Capture the cell that displays the provided text and extract its [x, y] central coordinate. 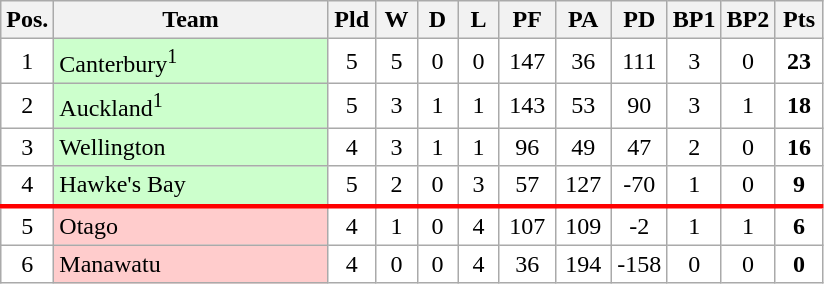
Pts [800, 20]
18 [800, 106]
90 [639, 106]
-70 [639, 186]
Team [191, 20]
-2 [639, 226]
57 [527, 186]
Pld [352, 20]
PD [639, 20]
BP2 [748, 20]
Wellington [191, 147]
Otago [191, 226]
9 [800, 186]
49 [583, 147]
-158 [639, 264]
Hawke's Bay [191, 186]
D [438, 20]
47 [639, 147]
PA [583, 20]
143 [527, 106]
127 [583, 186]
147 [527, 62]
16 [800, 147]
W [396, 20]
Manawatu [191, 264]
96 [527, 147]
BP1 [694, 20]
Auckland1 [191, 106]
53 [583, 106]
Canterbury1 [191, 62]
Pos. [28, 20]
107 [527, 226]
109 [583, 226]
L [478, 20]
23 [800, 62]
194 [583, 264]
111 [639, 62]
PF [527, 20]
